Determine the (x, y) coordinate at the center of the cell enclosing the given text.  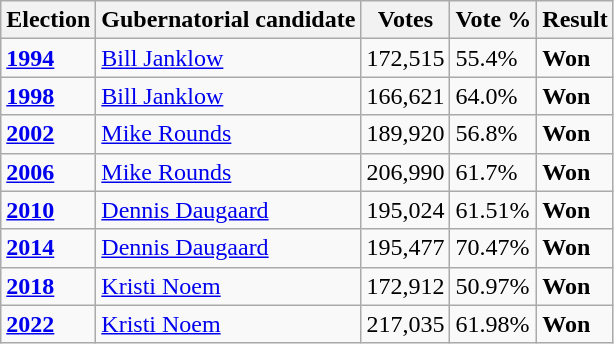
61.51% (494, 210)
2014 (48, 248)
64.0% (494, 96)
2010 (48, 210)
Election (48, 20)
2006 (48, 172)
56.8% (494, 134)
2022 (48, 324)
172,912 (406, 286)
166,621 (406, 96)
1998 (48, 96)
Vote % (494, 20)
Gubernatorial candidate (228, 20)
70.47% (494, 248)
Votes (406, 20)
195,024 (406, 210)
172,515 (406, 58)
2018 (48, 286)
195,477 (406, 248)
2002 (48, 134)
61.7% (494, 172)
189,920 (406, 134)
217,035 (406, 324)
55.4% (494, 58)
206,990 (406, 172)
1994 (48, 58)
61.98% (494, 324)
Result (575, 20)
50.97% (494, 286)
